Detect which cell encompasses the target text, then output its [X, Y] center coordinate. 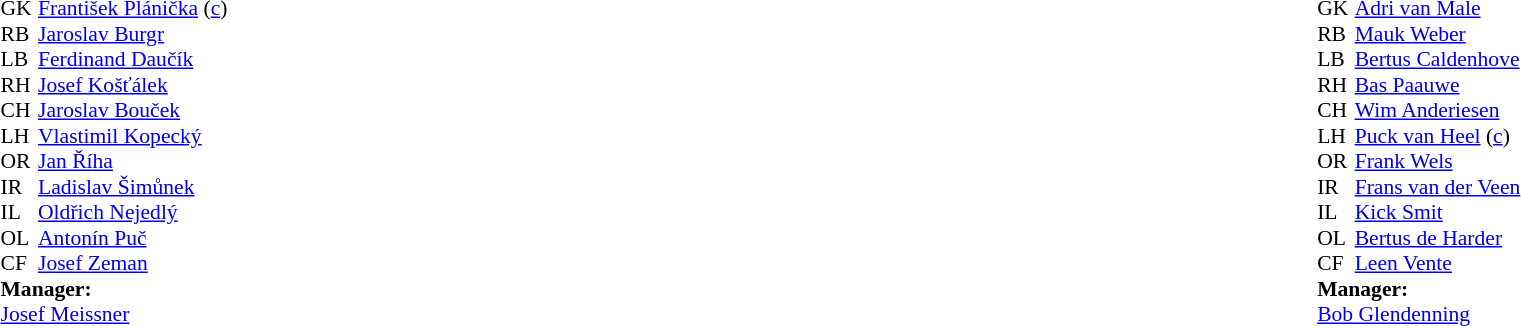
Bas Paauwe [1438, 85]
Puck van Heel (c) [1438, 136]
Ferdinand Daučík [132, 59]
Mauk Weber [1438, 34]
Josef Košťálek [132, 85]
Josef Zeman [132, 263]
Frans van der Veen [1438, 187]
Bertus de Harder [1438, 238]
Antonín Puč [132, 238]
Jan Říha [132, 161]
Kick Smit [1438, 213]
Leen Vente [1438, 263]
Oldřich Nejedlý [132, 213]
Frank Wels [1438, 161]
Bertus Caldenhove [1438, 59]
Wim Anderiesen [1438, 111]
Jaroslav Burgr [132, 34]
Jaroslav Bouček [132, 111]
Ladislav Šimůnek [132, 187]
Vlastimil Kopecký [132, 136]
